Capture the cell that displays the provided text and extract its [x, y] central coordinate. 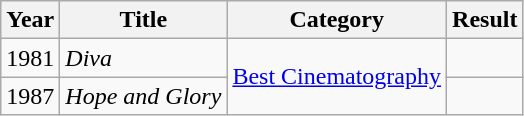
Result [485, 20]
Year [30, 20]
1987 [30, 96]
Category [337, 20]
Diva [144, 58]
1981 [30, 58]
Title [144, 20]
Best Cinematography [337, 77]
Hope and Glory [144, 96]
